Pinpoint the cell where the given text exists, returning its (X, Y) midpoint coordinate. 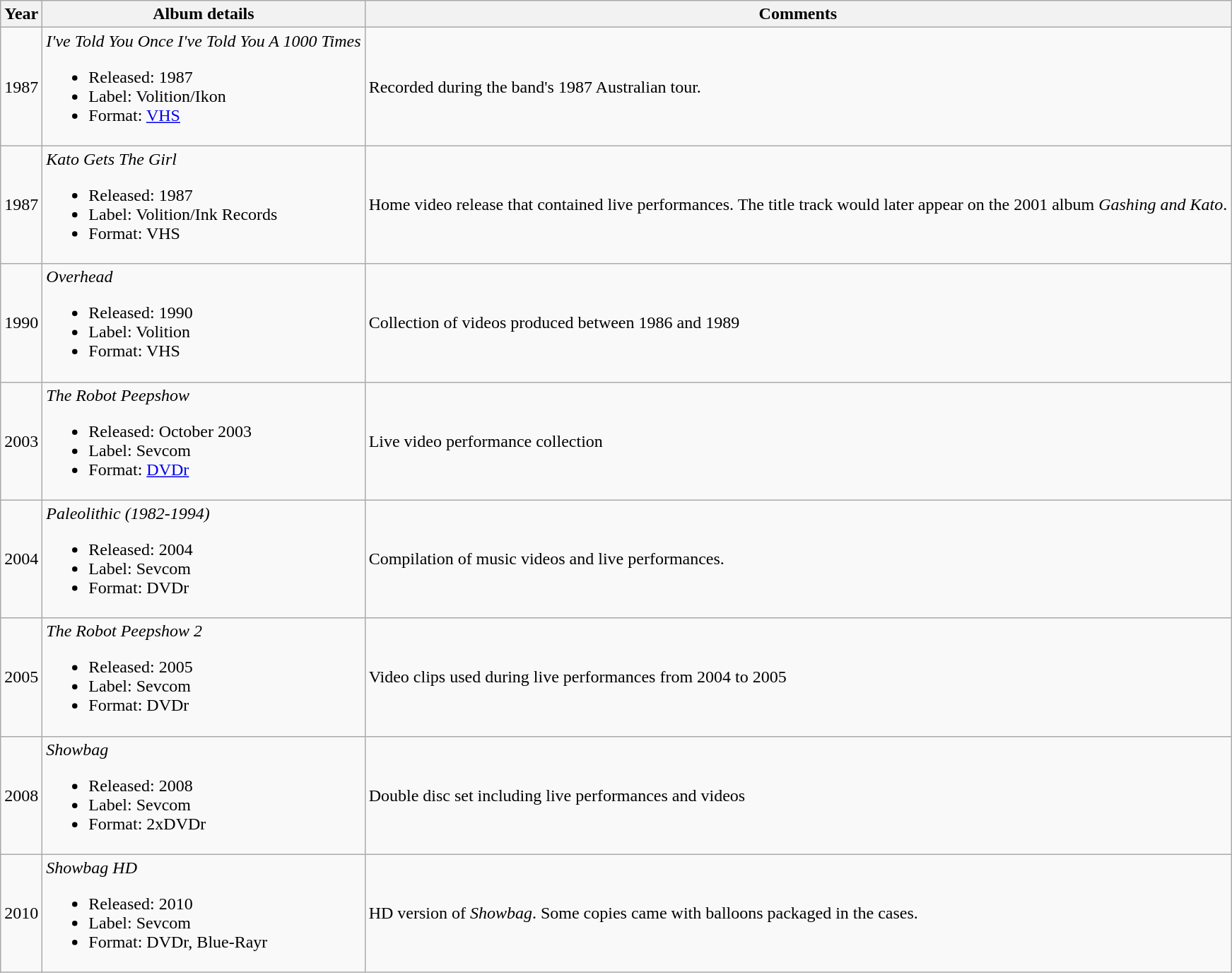
The Robot PeepshowReleased: October 2003Label: SevcomFormat: DVDr (204, 441)
ShowbagReleased: 2008Label: SevcomFormat: 2xDVDr (204, 795)
2005 (21, 677)
Kato Gets The GirlReleased: 1987Label: Volition/Ink RecordsFormat: VHS (204, 205)
Paleolithic (1982-1994)Released: 2004Label: SevcomFormat: DVDr (204, 559)
2010 (21, 914)
Comments (798, 14)
Video clips used during live performances from 2004 to 2005 (798, 677)
Showbag HDReleased: 2010Label: SevcomFormat: DVDr, Blue-Rayr (204, 914)
2008 (21, 795)
Album details (204, 14)
Collection of videos produced between 1986 and 1989 (798, 322)
I've Told You Once I've Told You A 1000 TimesReleased: 1987Label: Volition/IkonFormat: VHS (204, 86)
OverheadReleased: 1990Label: VolitionFormat: VHS (204, 322)
Home video release that contained live performances. The title track would later appear on the 2001 album Gashing and Kato. (798, 205)
1990 (21, 322)
Compilation of music videos and live performances. (798, 559)
Live video performance collection (798, 441)
Recorded during the band's 1987 Australian tour. (798, 86)
The Robot Peepshow 2Released: 2005Label: SevcomFormat: DVDr (204, 677)
Double disc set including live performances and videos (798, 795)
2004 (21, 559)
Year (21, 14)
HD version of Showbag. Some copies came with balloons packaged in the cases. (798, 914)
2003 (21, 441)
